Output the (x, y) coordinate of the center of the cell containing the given text.  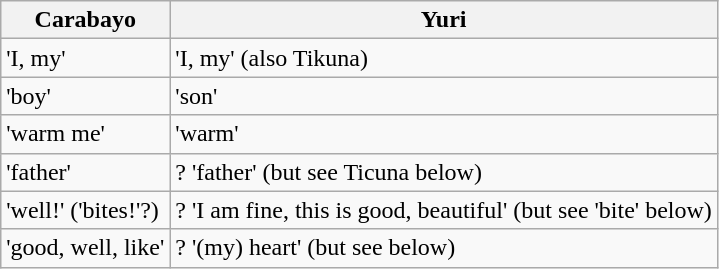
'son' (444, 96)
'I, my' (also Tikuna) (444, 58)
? '(my) heart' (but see below) (444, 248)
'I, my' (86, 58)
'father' (86, 172)
? 'father' (but see Ticuna below) (444, 172)
'good, well, like' (86, 248)
'boy' (86, 96)
'warm' (444, 134)
? 'I am fine, this is good, beautiful' (but see 'bite' below) (444, 210)
'warm me' (86, 134)
'well!' ('bites!'?) (86, 210)
Carabayo (86, 20)
Yuri (444, 20)
